Identify which cell holds the provided text, then report its [X, Y] central coordinate. 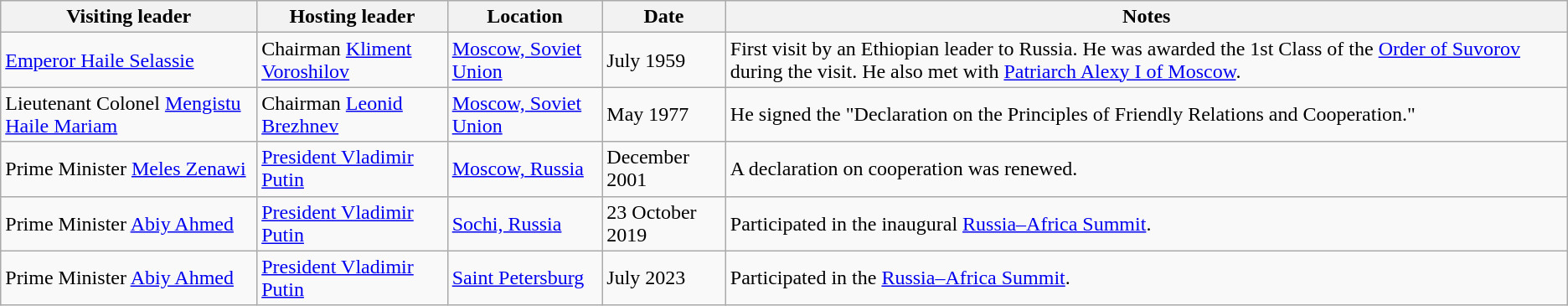
Visiting leader [129, 17]
December 2001 [663, 169]
Chairman Kliment Voroshilov [353, 60]
Chairman Leonid Brezhnev [353, 114]
Hosting leader [353, 17]
July 1959 [663, 60]
Emperor Haile Selassie [129, 60]
May 1977 [663, 114]
Participated in the inaugural Russia–Africa Summit. [1146, 223]
July 2023 [663, 278]
Lieutenant Colonel Mengistu Haile Mariam [129, 114]
Date [663, 17]
Saint Petersburg [524, 278]
Location [524, 17]
Participated in the Russia–Africa Summit. [1146, 278]
23 October 2019 [663, 223]
Prime Minister Meles Zenawi [129, 169]
Notes [1146, 17]
He signed the "Declaration on the Principles of Friendly Relations and Cooperation." [1146, 114]
Sochi, Russia [524, 223]
Moscow, Russia [524, 169]
A declaration on cooperation was renewed. [1146, 169]
